Pinpoint the cell where the given text exists, returning its [X, Y] midpoint coordinate. 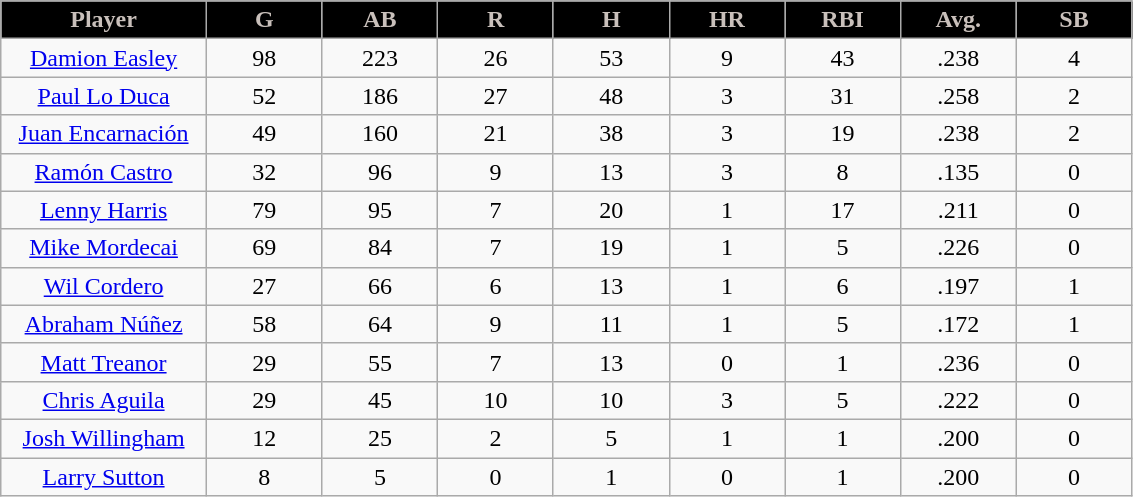
.211 [958, 210]
11 [611, 324]
45 [380, 400]
52 [264, 96]
.135 [958, 172]
Avg. [958, 20]
.226 [958, 248]
Josh Willingham [104, 438]
21 [496, 134]
Paul Lo Duca [104, 96]
Player [104, 20]
SB [1074, 20]
25 [380, 438]
Mike Mordecai [104, 248]
Lenny Harris [104, 210]
G [264, 20]
32 [264, 172]
38 [611, 134]
66 [380, 286]
17 [843, 210]
Larry Sutton [104, 477]
79 [264, 210]
HR [727, 20]
48 [611, 96]
96 [380, 172]
223 [380, 58]
.172 [958, 324]
Wil Cordero [104, 286]
Chris Aguila [104, 400]
Ramón Castro [104, 172]
49 [264, 134]
160 [380, 134]
Juan Encarnación [104, 134]
Matt Treanor [104, 362]
64 [380, 324]
31 [843, 96]
98 [264, 58]
20 [611, 210]
186 [380, 96]
58 [264, 324]
12 [264, 438]
.258 [958, 96]
AB [380, 20]
43 [843, 58]
.236 [958, 362]
Damion Easley [104, 58]
26 [496, 58]
RBI [843, 20]
R [496, 20]
H [611, 20]
53 [611, 58]
84 [380, 248]
4 [1074, 58]
95 [380, 210]
.222 [958, 400]
69 [264, 248]
Abraham Núñez [104, 324]
.197 [958, 286]
55 [380, 362]
